Locate the cell with the specified text and output its [x, y] center coordinate. 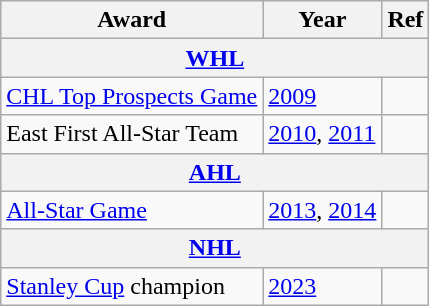
Year [322, 20]
East First All-Star Team [132, 134]
AHL [215, 172]
2009 [322, 96]
WHL [215, 58]
NHL [215, 248]
Stanley Cup champion [132, 286]
2010, 2011 [322, 134]
CHL Top Prospects Game [132, 96]
2013, 2014 [322, 210]
2023 [322, 286]
Ref [406, 20]
All-Star Game [132, 210]
Award [132, 20]
